From the cell containing the given text, extract its center point as [X, Y] coordinate. 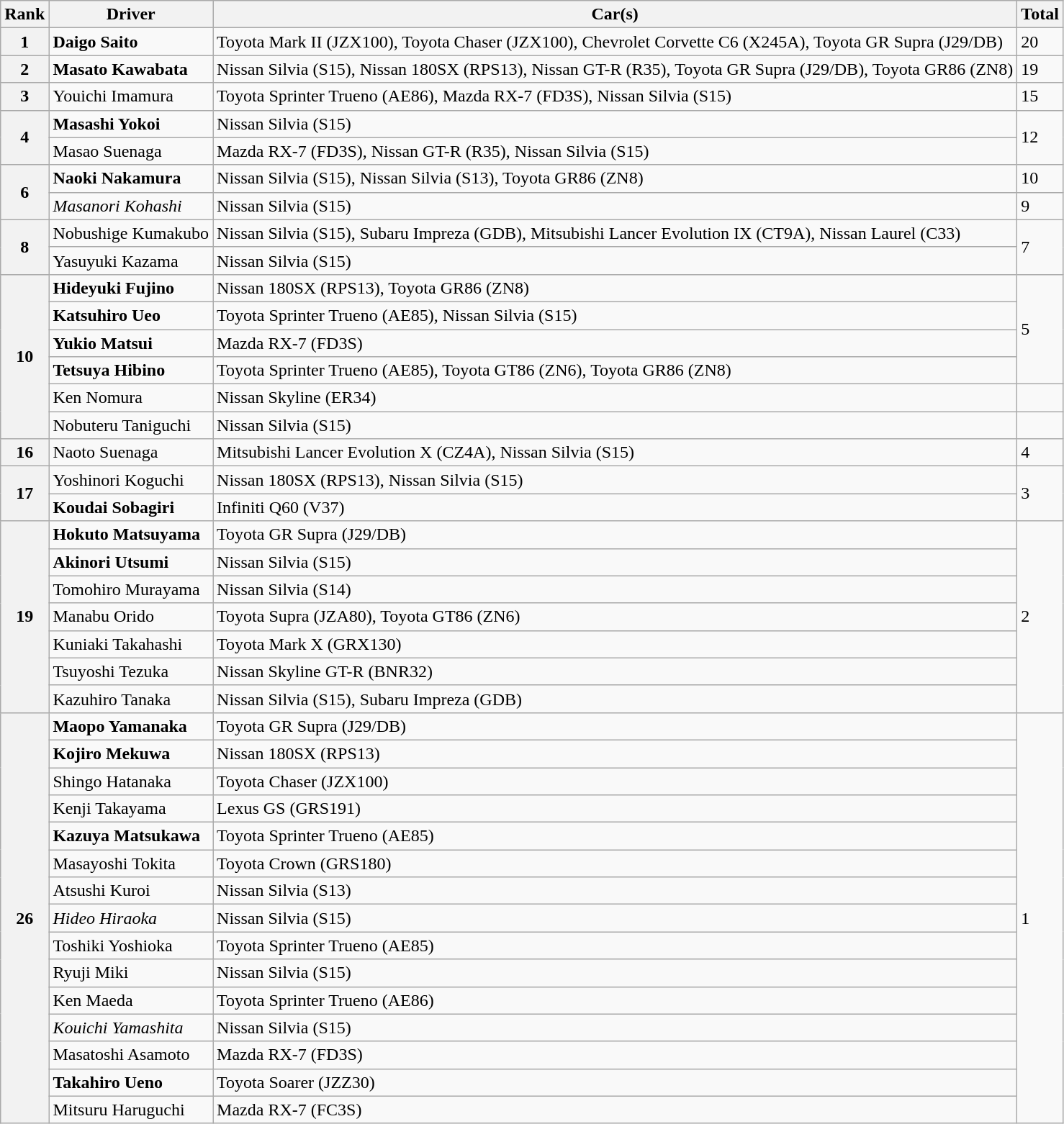
Kojiro Mekuwa [131, 753]
Toshiki Yoshioka [131, 946]
7 [1040, 247]
Manabu Orido [131, 617]
Infiniti Q60 (V37) [615, 507]
Toyota Sprinter Trueno (AE85), Toyota GT86 (ZN6), Toyota GR86 (ZN8) [615, 371]
Toyota Mark II (JZX100), Toyota Chaser (JZX100), Chevrolet Corvette C6 (X245A), Toyota GR Supra (J29/DB) [615, 42]
Naoki Nakamura [131, 178]
Akinori Utsumi [131, 562]
Hokuto Matsuyama [131, 535]
Yoshinori Koguchi [131, 480]
Nissan 180SX (RPS13) [615, 753]
17 [24, 494]
Masashi Yokoi [131, 124]
5 [1040, 329]
16 [24, 453]
Toyota Supra (JZA80), Toyota GT86 (ZN6) [615, 617]
Toyota Crown (GRS180) [615, 864]
Driver [131, 14]
Nissan Skyline GT-R (BNR32) [615, 671]
Ken Nomura [131, 398]
Tomohiro Murayama [131, 589]
Toyota Sprinter Trueno (AE86), Mazda RX-7 (FD3S), Nissan Silvia (S15) [615, 96]
Takahiro Ueno [131, 1082]
Koudai Sobagiri [131, 507]
Masatoshi Asamoto [131, 1055]
26 [24, 918]
Toyota Mark X (GRX130) [615, 644]
Hideyuki Fujino [131, 288]
Yasuyuki Kazama [131, 260]
Nissan Skyline (ER34) [615, 398]
Masato Kawabata [131, 69]
Nobushige Kumakubo [131, 233]
Kazuya Matsukawa [131, 836]
Ken Maeda [131, 1000]
6 [24, 192]
Kuniaki Takahashi [131, 644]
Atsushi Kuroi [131, 891]
Daigo Saito [131, 42]
Mitsuru Haruguchi [131, 1110]
Rank [24, 14]
Masao Suenaga [131, 151]
Kazuhiro Tanaka [131, 699]
Mazda RX-7 (FC3S) [615, 1110]
Youichi Imamura [131, 96]
Toyota Sprinter Trueno (AE86) [615, 1000]
12 [1040, 137]
Nissan Silvia (S15), Subaru Impreza (GDB) [615, 699]
Shingo Hatanaka [131, 781]
Total [1040, 14]
Tsuyoshi Tezuka [131, 671]
Nissan Silvia (S14) [615, 589]
8 [24, 247]
15 [1040, 96]
Kouichi Yamashita [131, 1028]
Mitsubishi Lancer Evolution X (CZ4A), Nissan Silvia (S15) [615, 453]
Ryuji Miki [131, 973]
9 [1040, 206]
Nissan Silvia (S15), Nissan Silvia (S13), Toyota GR86 (ZN8) [615, 178]
Masanori Kohashi [131, 206]
Toyota Sprinter Trueno (AE85), Nissan Silvia (S15) [615, 315]
Yukio Matsui [131, 343]
Mazda RX-7 (FD3S), Nissan GT-R (R35), Nissan Silvia (S15) [615, 151]
Car(s) [615, 14]
Naoto Suenaga [131, 453]
Kenji Takayama [131, 809]
20 [1040, 42]
Tetsuya Hibino [131, 371]
Nissan Silvia (S15), Nissan 180SX (RPS13), Nissan GT-R (R35), Toyota GR Supra (J29/DB), Toyota GR86 (ZN8) [615, 69]
Katsuhiro Ueo [131, 315]
Nissan Silvia (S15), Subaru Impreza (GDB), Mitsubishi Lancer Evolution IX (CT9A), Nissan Laurel (C33) [615, 233]
Nissan Silvia (S13) [615, 891]
Lexus GS (GRS191) [615, 809]
Hideo Hiraoka [131, 918]
Masayoshi Tokita [131, 864]
Maopo Yamanaka [131, 726]
Nobuteru Taniguchi [131, 425]
Toyota Soarer (JZZ30) [615, 1082]
Nissan 180SX (RPS13), Toyota GR86 (ZN8) [615, 288]
Nissan 180SX (RPS13), Nissan Silvia (S15) [615, 480]
Toyota Chaser (JZX100) [615, 781]
